Return the [x, y] coordinate for the center point of the cell that contains the specified text.  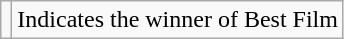
Indicates the winner of Best Film [178, 20]
